Locate the cell with the specified text and output its (X, Y) center coordinate. 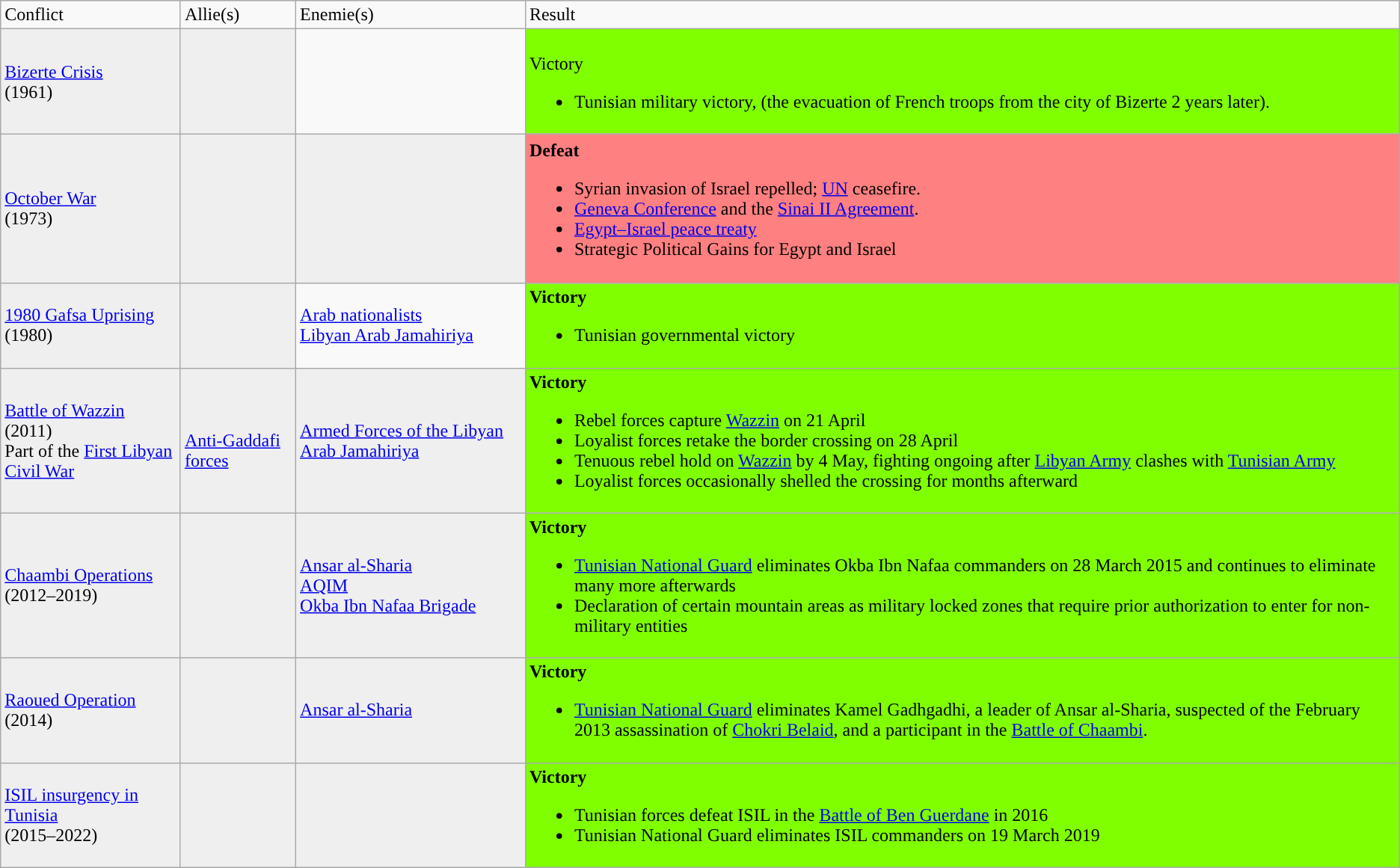
Enemie(s) (411, 15)
October War (1973) (91, 209)
Ansar al-Sharia AQIM Okba Ibn Nafaa Brigade (411, 585)
Chaambi Operations(2012–2019) (91, 585)
Result (962, 15)
Allie(s) (238, 15)
Anti-Gaddafi forces (238, 440)
Raoued Operation(2014) (91, 710)
Conflict (91, 15)
VictoryTunisian forces defeat ISIL in the Battle of Ben Guerdane in 2016Tunisian National Guard eliminates ISIL commanders on 19 March 2019 (962, 815)
ISIL insurgency in Tunisia(2015–2022) (91, 815)
Bizerte Crisis(1961) (91, 81)
Battle of Wazzin(2011)Part of the First Libyan Civil War (91, 440)
VictoryTunisian military victory, (the evacuation of French troops from the city of Bizerte 2 years later). (962, 81)
Armed Forces of the Libyan Arab Jamahiriya (411, 440)
Arab nationalists Libyan Arab Jamahiriya (411, 326)
VictoryTunisian governmental victory (962, 326)
1980 Gafsa Uprising(1980) (91, 326)
Ansar al-Sharia (411, 710)
